Detect which cell encompasses the target text, then output its [X, Y] center coordinate. 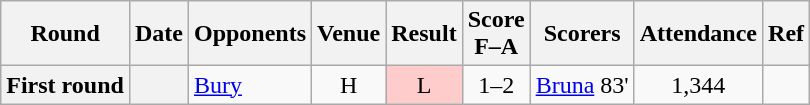
Date [158, 34]
ScoreF–A [496, 34]
Opponents [250, 34]
Bruna 83' [582, 85]
Bury [250, 85]
First round [66, 85]
Scorers [582, 34]
1–2 [496, 85]
L [424, 85]
Venue [349, 34]
1,344 [698, 85]
Ref [786, 34]
Round [66, 34]
Attendance [698, 34]
H [349, 85]
Result [424, 34]
